Return the (x, y) coordinate for the center point of the cell that contains the specified text.  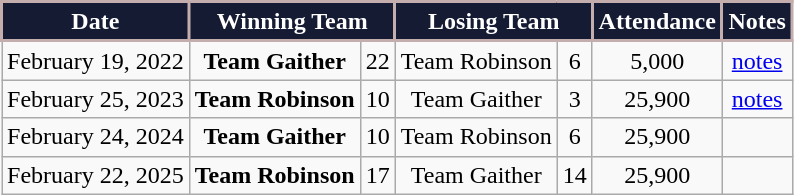
February 22, 2025 (96, 175)
Notes (757, 22)
Date (96, 22)
Attendance (657, 22)
5,000 (657, 60)
Losing Team (494, 22)
14 (574, 175)
Winning Team (292, 22)
3 (574, 99)
February 19, 2022 (96, 60)
February 25, 2023 (96, 99)
February 24, 2024 (96, 137)
17 (378, 175)
22 (378, 60)
